For the text-containing cell, return its midpoint in [x, y] coordinate format. 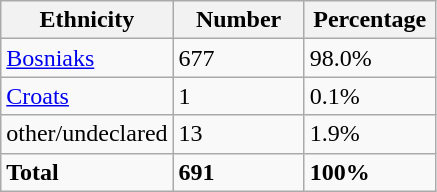
Ethnicity [87, 20]
677 [238, 58]
98.0% [370, 58]
Percentage [370, 20]
Bosniaks [87, 58]
691 [238, 172]
13 [238, 134]
1.9% [370, 134]
other/undeclared [87, 134]
Croats [87, 96]
0.1% [370, 96]
Number [238, 20]
100% [370, 172]
1 [238, 96]
Total [87, 172]
